Search for the cell housing the specified text and yield its [X, Y] center coordinate. 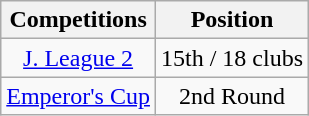
2nd Round [232, 96]
Emperor's Cup [78, 96]
15th / 18 clubs [232, 58]
J. League 2 [78, 58]
Position [232, 20]
Competitions [78, 20]
